Output the [x, y] coordinate of the center of the cell containing the given text.  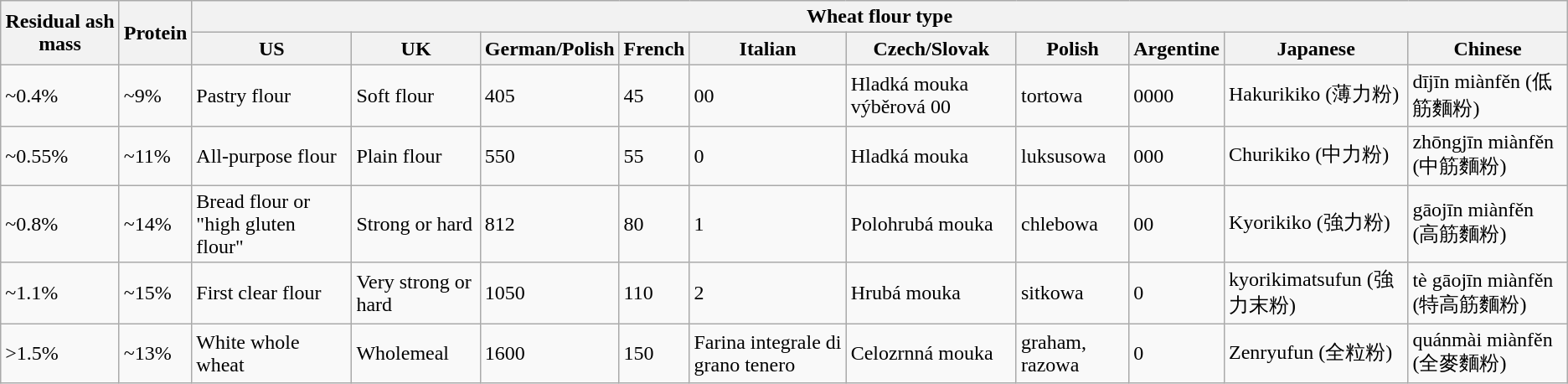
~0.8% [60, 223]
Residual ash mass [60, 33]
~0.4% [60, 96]
German/Polish [549, 49]
Czech/Slovak [931, 49]
Hladká mouka výběrová 00 [931, 96]
Churikiko (中力粉) [1315, 156]
150 [654, 354]
Zenryufun (全粒粉) [1315, 354]
Celozrnná mouka [931, 354]
Wholemeal [415, 354]
~1.1% [60, 293]
chlebowa [1072, 223]
1050 [549, 293]
1600 [549, 354]
45 [654, 96]
~9% [156, 96]
Argentine [1177, 49]
Italian [767, 49]
UK [415, 49]
Strong or hard [415, 223]
~15% [156, 293]
550 [549, 156]
0000 [1177, 96]
Hakurikiko (薄力粉) [1315, 96]
~11% [156, 156]
quánmài miànfěn (全麥麵粉) [1488, 354]
White whole wheat [271, 354]
Polish [1072, 49]
Wheat flour type [879, 17]
Pastry flour [271, 96]
Very strong or hard [415, 293]
55 [654, 156]
luksusowa [1072, 156]
All-purpose flour [271, 156]
kyorikimatsufun (強力末粉) [1315, 293]
Bread flour or "high gluten flour" [271, 223]
dījīn miànfěn (低筋麵粉) [1488, 96]
>1.5% [60, 354]
~0.55% [60, 156]
1 [767, 223]
~14% [156, 223]
812 [549, 223]
graham, razowa [1072, 354]
Japanese [1315, 49]
US [271, 49]
110 [654, 293]
zhōngjīn miànfěn (中筋麵粉) [1488, 156]
tortowa [1072, 96]
Chinese [1488, 49]
Polohrubá mouka [931, 223]
405 [549, 96]
Kyorikiko (強力粉) [1315, 223]
Soft flour [415, 96]
2 [767, 293]
Hrubá mouka [931, 293]
~13% [156, 354]
tè gāojīn miànfěn (特高筋麵粉) [1488, 293]
French [654, 49]
000 [1177, 156]
sitkowa [1072, 293]
Protein [156, 33]
Farina integrale di grano tenero [767, 354]
First clear flour [271, 293]
gāojīn miànfěn (高筋麵粉) [1488, 223]
Hladká mouka [931, 156]
80 [654, 223]
Plain flour [415, 156]
